Identify which cell holds the provided text, then report its [x, y] central coordinate. 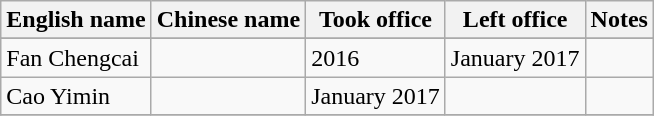
Left office [515, 20]
Notes [619, 20]
English name [76, 20]
Cao Yimin [76, 96]
Took office [376, 20]
Chinese name [228, 20]
Fan Chengcai [76, 58]
2016 [376, 58]
